Provide the [x, y] coordinate of the cell's center where the given text is located.  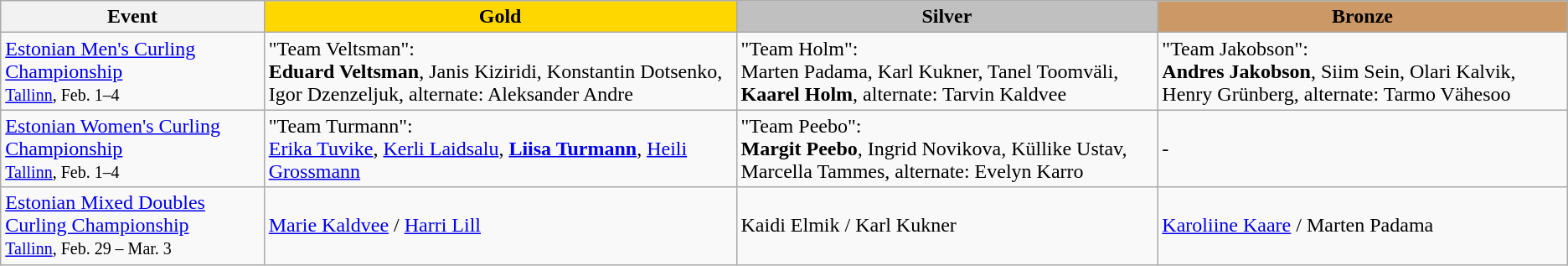
Estonian Women's Curling Championship Tallinn, Feb. 1–4 [132, 149]
"Team Veltsman":Eduard Veltsman, Janis Kiziridi, Konstantin Dotsenko, Igor Dzenzeljuk, alternate: Aleksander Andre [500, 71]
Bronze [1362, 17]
Estonian Men's Curling Championship Tallinn, Feb. 1–4 [132, 71]
"Team Holm":Marten Padama, Karl Kukner, Tanel Toomväli, Kaarel Holm, alternate: Tarvin Kaldvee [946, 71]
Event [132, 17]
"Team Jakobson":Andres Jakobson, Siim Sein, Olari Kalvik, Henry Grünberg, alternate: Tarmo Vähesoo [1362, 71]
Karoliine Kaare / Marten Padama [1362, 226]
- [1362, 149]
"Team Turmann":Erika Tuvike, Kerli Laidsalu, Liisa Turmann, Heili Grossmann [500, 149]
Kaidi Elmik / Karl Kukner [946, 226]
Gold [500, 17]
"Team Peebo":Margit Peebo, Ingrid Novikova, Küllike Ustav, Marcella Tammes, alternate: Evelyn Karro [946, 149]
Silver [946, 17]
Marie Kaldvee / Harri Lill [500, 226]
Estonian Mixed Doubles Curling Championship Tallinn, Feb. 29 – Mar. 3 [132, 226]
